Output the (X, Y) coordinate of the center of the cell containing the given text.  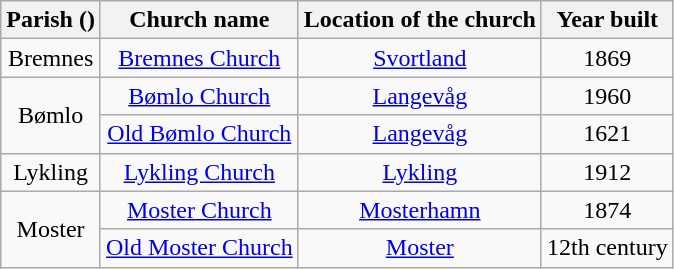
Bømlo (51, 115)
Lykling Church (199, 172)
Bømlo Church (199, 96)
Location of the church (420, 20)
Svortland (420, 58)
Old Bømlo Church (199, 134)
1869 (607, 58)
1621 (607, 134)
1960 (607, 96)
1874 (607, 210)
Parish () (51, 20)
1912 (607, 172)
12th century (607, 248)
Moster Church (199, 210)
Church name (199, 20)
Old Moster Church (199, 248)
Mosterhamn (420, 210)
Year built (607, 20)
Bremnes (51, 58)
Bremnes Church (199, 58)
